Identify which cell holds the provided text, then report its [X, Y] central coordinate. 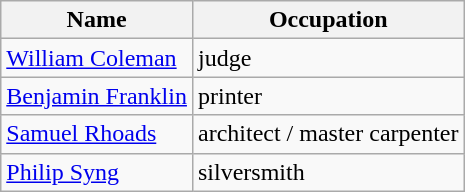
William Coleman [97, 58]
Name [97, 20]
Samuel Rhoads [97, 134]
Philip Syng [97, 172]
silversmith [328, 172]
printer [328, 96]
Benjamin Franklin [97, 96]
Occupation [328, 20]
judge [328, 58]
architect / master carpenter [328, 134]
